From the cell containing the given text, extract its center point as (x, y) coordinate. 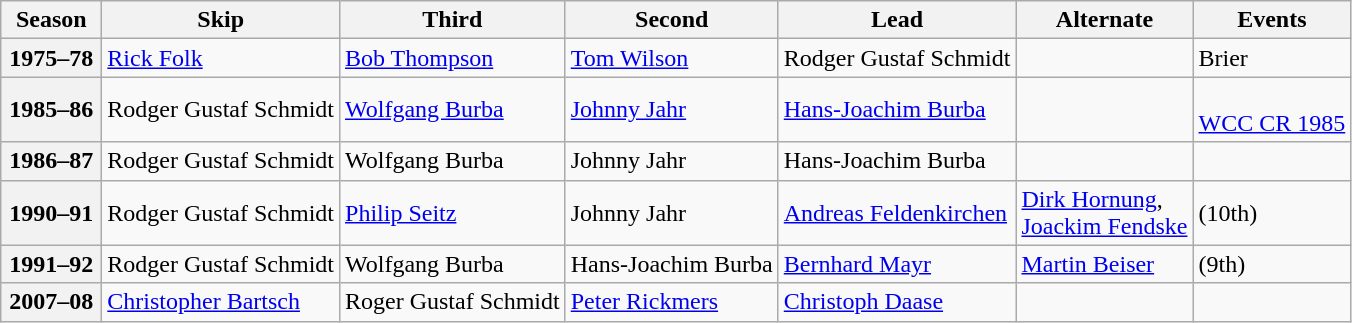
Events (1272, 20)
Season (52, 20)
Tom Wilson (672, 58)
1985–86 (52, 110)
2007–08 (52, 302)
(10th) (1272, 212)
WCC CR 1985 (1272, 110)
Rick Folk (221, 58)
Second (672, 20)
Brier (1272, 58)
Third (453, 20)
1991–92 (52, 264)
Alternate (1104, 20)
Roger Gustaf Schmidt (453, 302)
Dirk Hornung,Joackim Fendske (1104, 212)
Skip (221, 20)
Peter Rickmers (672, 302)
Martin Beiser (1104, 264)
Lead (897, 20)
1990–91 (52, 212)
Philip Seitz (453, 212)
Christopher Bartsch (221, 302)
Christoph Daase (897, 302)
(9th) (1272, 264)
Bernhard Mayr (897, 264)
1975–78 (52, 58)
Bob Thompson (453, 58)
1986–87 (52, 161)
Andreas Feldenkirchen (897, 212)
